Pinpoint the cell where the given text exists, returning its [x, y] midpoint coordinate. 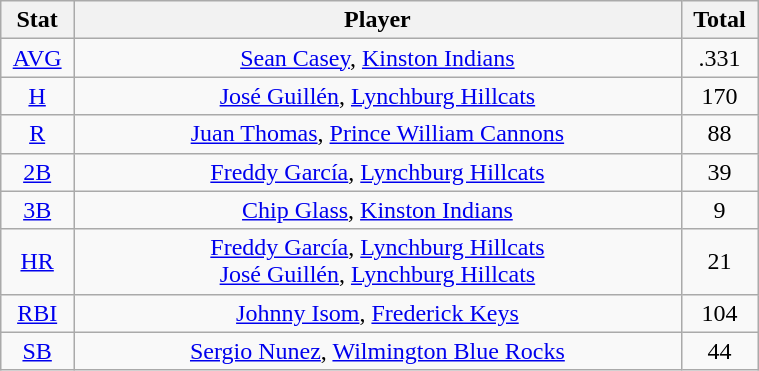
Juan Thomas, Prince William Cannons [378, 134]
Player [378, 20]
3B [38, 210]
44 [719, 351]
88 [719, 134]
9 [719, 210]
39 [719, 172]
Chip Glass, Kinston Indians [378, 210]
Total [719, 20]
AVG [38, 58]
Johnny Isom, Frederick Keys [378, 313]
Sean Casey, Kinston Indians [378, 58]
Sergio Nunez, Wilmington Blue Rocks [378, 351]
SB [38, 351]
Freddy García, Lynchburg Hillcats José Guillén, Lynchburg Hillcats [378, 262]
H [38, 96]
RBI [38, 313]
Stat [38, 20]
Freddy García, Lynchburg Hillcats [378, 172]
21 [719, 262]
104 [719, 313]
José Guillén, Lynchburg Hillcats [378, 96]
170 [719, 96]
R [38, 134]
2B [38, 172]
.331 [719, 58]
HR [38, 262]
